Return the [X, Y] coordinate for the center point of the cell that contains the specified text.  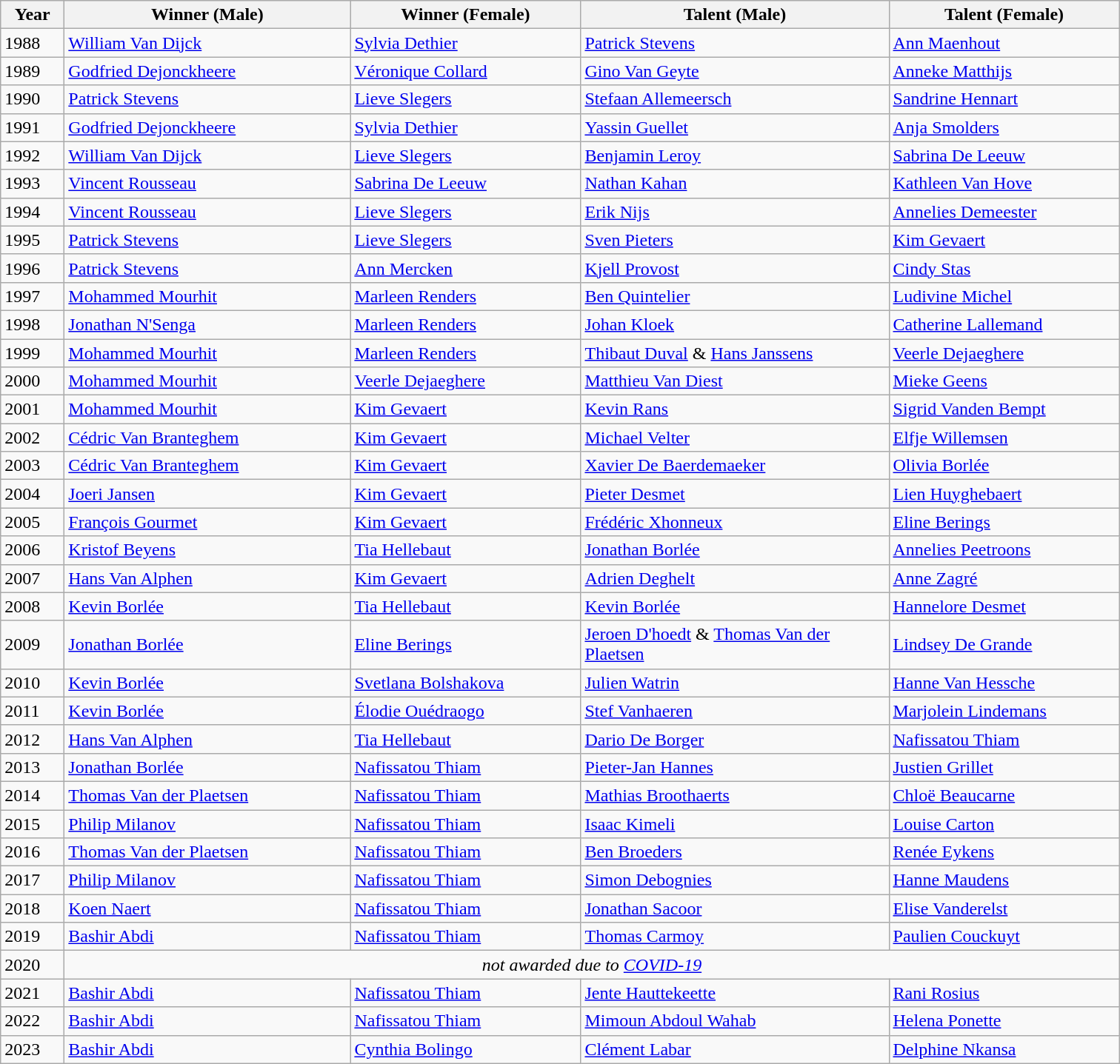
Catherine Lallemand [1004, 324]
2014 [33, 795]
Hanne Van Hessche [1004, 683]
Kristof Beyens [207, 550]
Thomas Carmoy [735, 937]
Elfje Willemsen [1004, 438]
1992 [33, 155]
Michael Velter [735, 438]
2010 [33, 683]
Sandrine Hennart [1004, 99]
2016 [33, 852]
2019 [33, 937]
2015 [33, 824]
Yassin Guellet [735, 127]
Kevin Rans [735, 409]
2004 [33, 494]
2000 [33, 381]
Ann Maenhout [1004, 43]
Jeroen D'hoedt & Thomas Van der Plaetsen [735, 644]
Ann Mercken [465, 268]
Ben Broeders [735, 852]
Anja Smolders [1004, 127]
2011 [33, 711]
1993 [33, 184]
François Gourmet [207, 522]
2006 [33, 550]
Benjamin Leroy [735, 155]
Véronique Collard [465, 71]
Élodie Ouédraogo [465, 711]
Adrien Deghelt [735, 578]
1989 [33, 71]
Justien Grillet [1004, 767]
2013 [33, 767]
2023 [33, 1049]
Olivia Borlée [1004, 466]
Cynthia Bolingo [465, 1049]
Stef Vanhaeren [735, 711]
Annelies Peetroons [1004, 550]
not awarded due to COVID-19 [592, 965]
Sven Pieters [735, 240]
Thibaut Duval & Hans Janssens [735, 353]
2009 [33, 644]
2008 [33, 606]
Erik Nijs [735, 212]
Chloë Beaucarne [1004, 795]
1990 [33, 99]
1997 [33, 296]
Anneke Matthijs [1004, 71]
1995 [33, 240]
Jonathan N'Senga [207, 324]
Svetlana Bolshakova [465, 683]
Kathleen Van Hove [1004, 184]
Elise Vanderelst [1004, 909]
1994 [33, 212]
2012 [33, 739]
2020 [33, 965]
Jonathan Sacoor [735, 909]
1996 [33, 268]
Matthieu Van Diest [735, 381]
1988 [33, 43]
Winner (Male) [207, 15]
Marjolein Lindemans [1004, 711]
Sigrid Vanden Bempt [1004, 409]
Talent (Male) [735, 15]
Ben Quintelier [735, 296]
2003 [33, 466]
Dario De Borger [735, 739]
Pieter-Jan Hannes [735, 767]
Stefaan Allemeersch [735, 99]
1999 [33, 353]
Helena Ponette [1004, 1021]
Kjell Provost [735, 268]
Louise Carton [1004, 824]
2001 [33, 409]
Mathias Broothaerts [735, 795]
2005 [33, 522]
Year [33, 15]
Winner (Female) [465, 15]
Mimoun Abdoul Wahab [735, 1021]
Lindsey De Grande [1004, 644]
Delphine Nkansa [1004, 1049]
2017 [33, 880]
Hannelore Desmet [1004, 606]
Joeri Jansen [207, 494]
Anne Zagré [1004, 578]
Jente Hauttekeette [735, 993]
Hanne Maudens [1004, 880]
Pieter Desmet [735, 494]
Isaac Kimeli [735, 824]
Annelies Demeester [1004, 212]
Frédéric Xhonneux [735, 522]
Gino Van Geyte [735, 71]
Johan Kloek [735, 324]
Cindy Stas [1004, 268]
Simon Debognies [735, 880]
2007 [33, 578]
Mieke Geens [1004, 381]
Xavier De Baerdemaeker [735, 466]
1991 [33, 127]
Talent (Female) [1004, 15]
Julien Watrin [735, 683]
Ludivine Michel [1004, 296]
Paulien Couckuyt [1004, 937]
2002 [33, 438]
2018 [33, 909]
Rani Rosius [1004, 993]
Renée Eykens [1004, 852]
2022 [33, 1021]
Lien Huyghebaert [1004, 494]
Koen Naert [207, 909]
1998 [33, 324]
Clément Labar [735, 1049]
2021 [33, 993]
Nathan Kahan [735, 184]
